Return the [x, y] coordinate for the center point of the cell that contains the specified text.  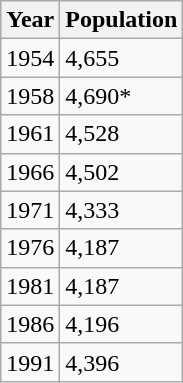
1966 [30, 172]
4,396 [122, 362]
4,196 [122, 324]
4,502 [122, 172]
1981 [30, 286]
1986 [30, 324]
4,655 [122, 58]
4,528 [122, 134]
Year [30, 20]
1961 [30, 134]
Population [122, 20]
1991 [30, 362]
1971 [30, 210]
1954 [30, 58]
4,333 [122, 210]
1958 [30, 96]
4,690* [122, 96]
1976 [30, 248]
